Provide the [X, Y] coordinate of the cell's center where the given text is located.  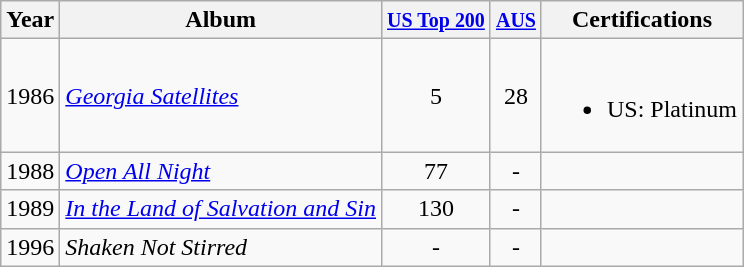
Album [221, 20]
1989 [30, 209]
US: Platinum [642, 96]
Certifications [642, 20]
AUS [516, 20]
1986 [30, 96]
5 [436, 96]
Open All Night [221, 171]
130 [436, 209]
77 [436, 171]
28 [516, 96]
Shaken Not Stirred [221, 247]
1996 [30, 247]
US Top 200 [436, 20]
Year [30, 20]
In the Land of Salvation and Sin [221, 209]
1988 [30, 171]
Georgia Satellites [221, 96]
